Determine the [x, y] coordinate at the center of the cell enclosing the given text.  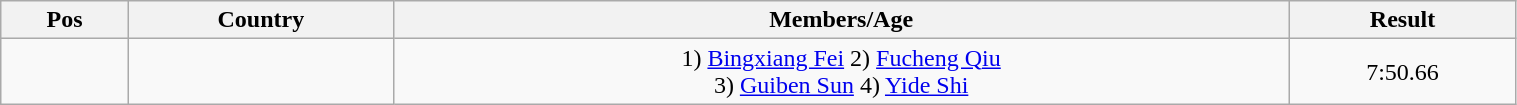
Members/Age [841, 20]
Country [260, 20]
Result [1402, 20]
1) Bingxiang Fei 2) Fucheng Qiu 3) Guiben Sun 4) Yide Shi [841, 72]
Pos [65, 20]
7:50.66 [1402, 72]
